Return the (X, Y) coordinate for the center point of the cell that contains the specified text.  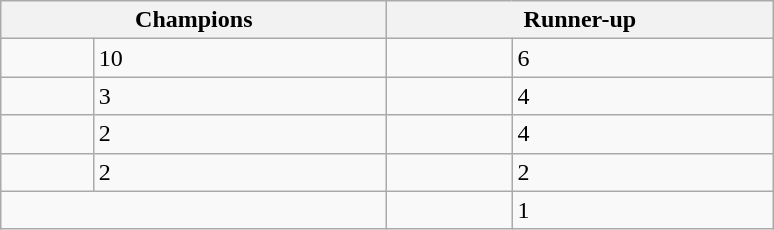
1 (642, 210)
10 (240, 58)
Champions (194, 20)
3 (240, 96)
6 (642, 58)
Runner-up (580, 20)
